Extract the [X, Y] coordinate from the center of the cell holding the provided text.  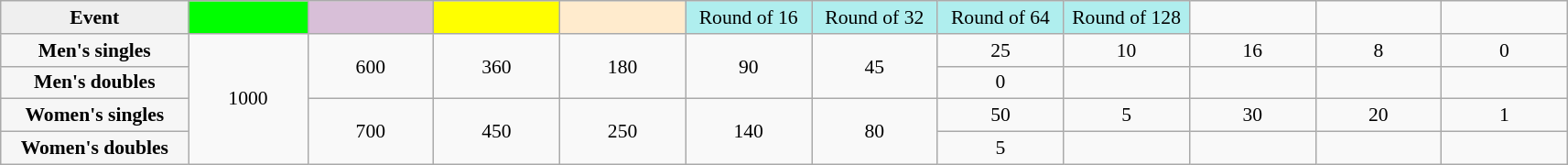
450 [497, 132]
80 [874, 132]
Round of 64 [1000, 17]
10 [1127, 50]
45 [874, 66]
Round of 32 [874, 17]
90 [749, 66]
Women's doubles [95, 148]
140 [749, 132]
Event [95, 17]
Round of 16 [749, 17]
Round of 128 [1127, 17]
25 [1000, 50]
Men's singles [95, 50]
50 [1000, 115]
180 [622, 66]
700 [371, 132]
30 [1252, 115]
360 [497, 66]
16 [1252, 50]
250 [622, 132]
Women's singles [95, 115]
8 [1379, 50]
1 [1505, 115]
Men's doubles [95, 82]
20 [1379, 115]
1000 [248, 99]
600 [371, 66]
